Return the (X, Y) coordinate for the center point of the cell that contains the specified text.  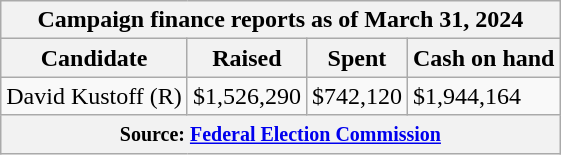
Raised (246, 58)
Source: Federal Election Commission (280, 134)
Cash on hand (483, 58)
$742,120 (356, 96)
Candidate (94, 58)
David Kustoff (R) (94, 96)
$1,526,290 (246, 96)
Campaign finance reports as of March 31, 2024 (280, 20)
$1,944,164 (483, 96)
Spent (356, 58)
